Extract the [x, y] coordinate from the center of the cell holding the provided text.  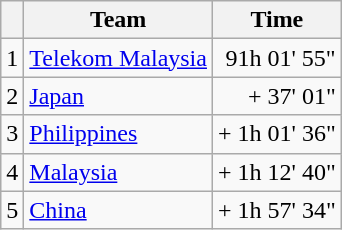
Japan [118, 96]
Malaysia [118, 172]
1 [12, 58]
Time [276, 20]
China [118, 210]
91h 01' 55" [276, 58]
+ 1h 12' 40" [276, 172]
Team [118, 20]
Telekom Malaysia [118, 58]
4 [12, 172]
5 [12, 210]
2 [12, 96]
+ 37' 01" [276, 96]
+ 1h 01' 36" [276, 134]
+ 1h 57' 34" [276, 210]
3 [12, 134]
Philippines [118, 134]
